Return the [x, y] coordinate for the center point of the cell that contains the specified text.  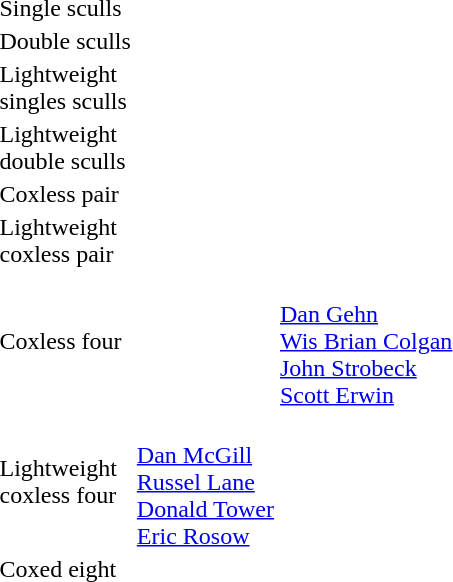
Dan Gehn Wis Brian Colgan John Strobeck Scott Erwin [366, 341]
Dan McGill Russel Lane Donald Tower Eric Rosow [205, 482]
